Scan for the cell matching the given text and deliver its [x, y] coordinate at center. 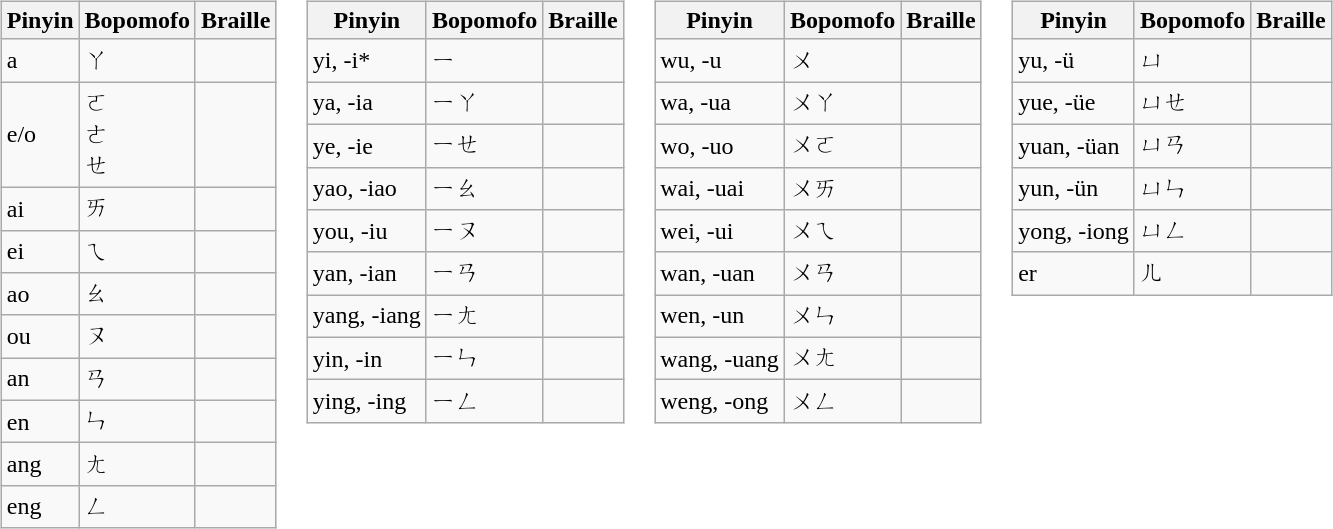
ㄩㄣ [1192, 188]
wa, -ua [720, 104]
ying, -ing [366, 402]
ㄨㄢ [842, 274]
e/o [40, 135]
yan, -ian [366, 274]
ㄨ [842, 60]
ㄧㄣ [484, 358]
ㄠ [137, 294]
yang, -iang [366, 316]
wai, -uai [720, 188]
ㄡ [137, 336]
ya, -ia [366, 104]
wang, -uang [720, 358]
ㄟ [137, 252]
ei [40, 252]
yi, -i* [366, 60]
eng [40, 506]
ㄨㄤ [842, 358]
ㄨㄞ [842, 188]
wan, -uan [720, 274]
ye, -ie [366, 146]
ou [40, 336]
yin, -in [366, 358]
ㄚ [137, 60]
ai [40, 208]
yu, -ü [1074, 60]
yong, -iong [1074, 232]
ㄩ [1192, 60]
ㄨㄟ [842, 232]
ㄧㄤ [484, 316]
ㄧㄥ [484, 402]
yuan, -üan [1074, 146]
ㄞ [137, 208]
ang [40, 464]
ㄛㄜㄝ [137, 135]
you, -iu [366, 232]
yue, -üe [1074, 104]
ㄧㄚ [484, 104]
ㄤ [137, 464]
a [40, 60]
ㄧㄝ [484, 146]
ㄣ [137, 422]
ㄦ [1192, 274]
yun, -ün [1074, 188]
ㄩㄢ [1192, 146]
ㄨㄚ [842, 104]
ㄧㄢ [484, 274]
wei, -ui [720, 232]
wen, -un [720, 316]
ㄨㄛ [842, 146]
er [1074, 274]
ㄩㄥ [1192, 232]
wo, -uo [720, 146]
ㄥ [137, 506]
ㄢ [137, 380]
ㄧㄠ [484, 188]
ㄨㄥ [842, 402]
yao, -iao [366, 188]
ㄧㄡ [484, 232]
ㄧ [484, 60]
ㄩㄝ [1192, 104]
ao [40, 294]
en [40, 422]
weng, -ong [720, 402]
ㄨㄣ [842, 316]
wu, -u [720, 60]
an [40, 380]
